Output the [x, y] coordinate of the center of the cell containing the given text.  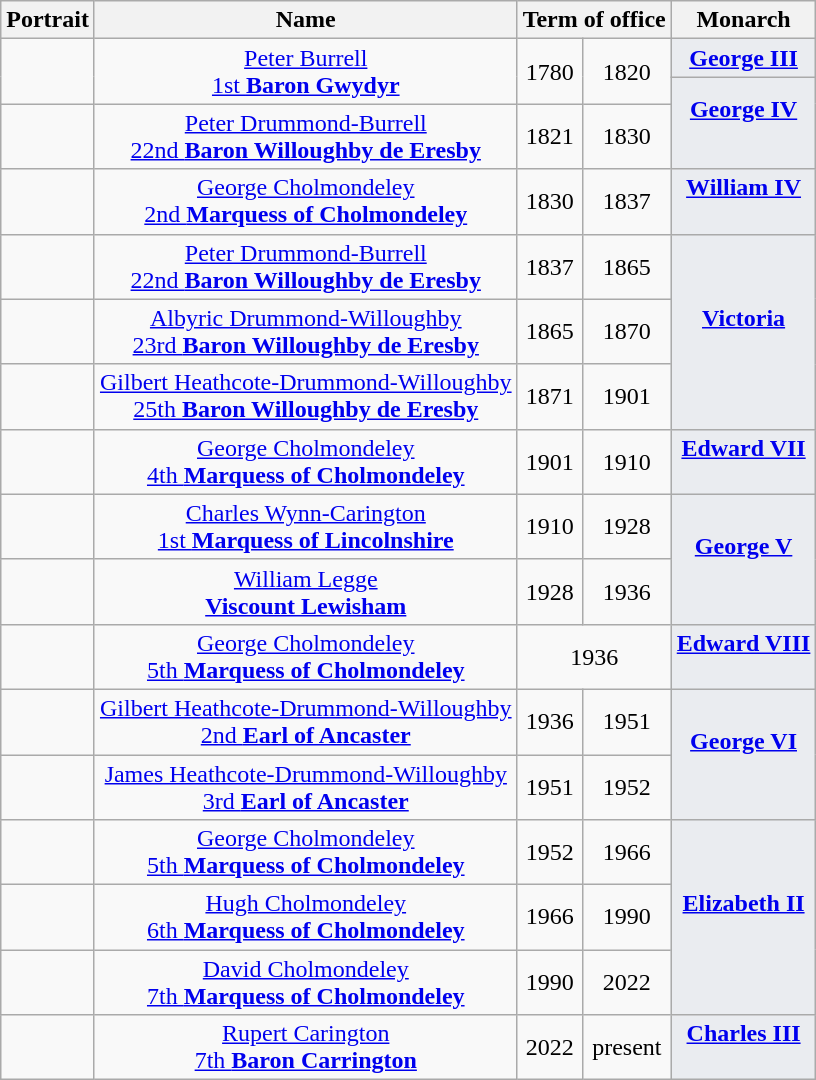
George III [744, 58]
1820 [626, 72]
1780 [550, 72]
George IV [744, 123]
Charles Wynn-Carington1st Marquess of Lincolnshire [306, 526]
1871 [550, 396]
Term of office [594, 20]
present [626, 1048]
Hugh Cholmondeley6th Marquess of Cholmondeley [306, 918]
Elizabeth II [744, 918]
James Heathcote-Drummond-Willoughby3rd Earl of Ancaster [306, 786]
Gilbert Heathcote-Drummond-Willoughby25th Baron Willoughby de Eresby [306, 396]
Charles III [744, 1048]
Monarch [744, 20]
George Cholmondeley2nd Marquess of Cholmondeley [306, 202]
Edward VII [744, 462]
George V [744, 559]
David Cholmondeley7th Marquess of Cholmondeley [306, 982]
Gilbert Heathcote-Drummond-Willoughby2nd Earl of Ancaster [306, 722]
William IV [744, 202]
Rupert Carington7th Baron Carrington [306, 1048]
William LeggeViscount Lewisham [306, 592]
1821 [550, 136]
Victoria [744, 332]
Peter Burrell1st Baron Gwydyr [306, 72]
Edward VIII [744, 656]
Albyric Drummond-Willoughby23rd Baron Willoughby de Eresby [306, 332]
1870 [626, 332]
Portrait [48, 20]
George VI [744, 754]
Name [306, 20]
George Cholmondeley4th Marquess of Cholmondeley [306, 462]
